Identify which cell holds the provided text, then report its [X, Y] central coordinate. 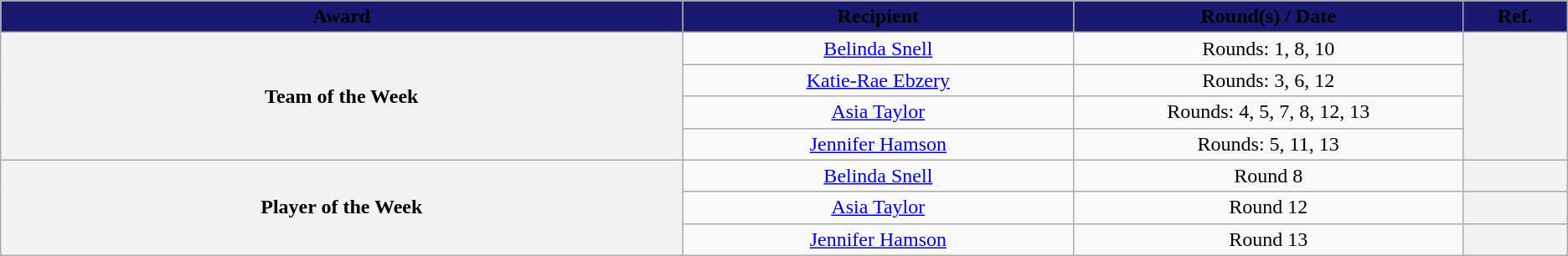
Round 12 [1268, 207]
Rounds: 3, 6, 12 [1268, 80]
Rounds: 1, 8, 10 [1268, 49]
Round 13 [1268, 239]
Round 8 [1268, 176]
Award [342, 17]
Rounds: 5, 11, 13 [1268, 144]
Ref. [1514, 17]
Round(s) / Date [1268, 17]
Katie-Rae Ebzery [878, 80]
Recipient [878, 17]
Rounds: 4, 5, 7, 8, 12, 13 [1268, 112]
Player of the Week [342, 207]
Team of the Week [342, 96]
